For the text-containing cell, return its midpoint in [x, y] coordinate format. 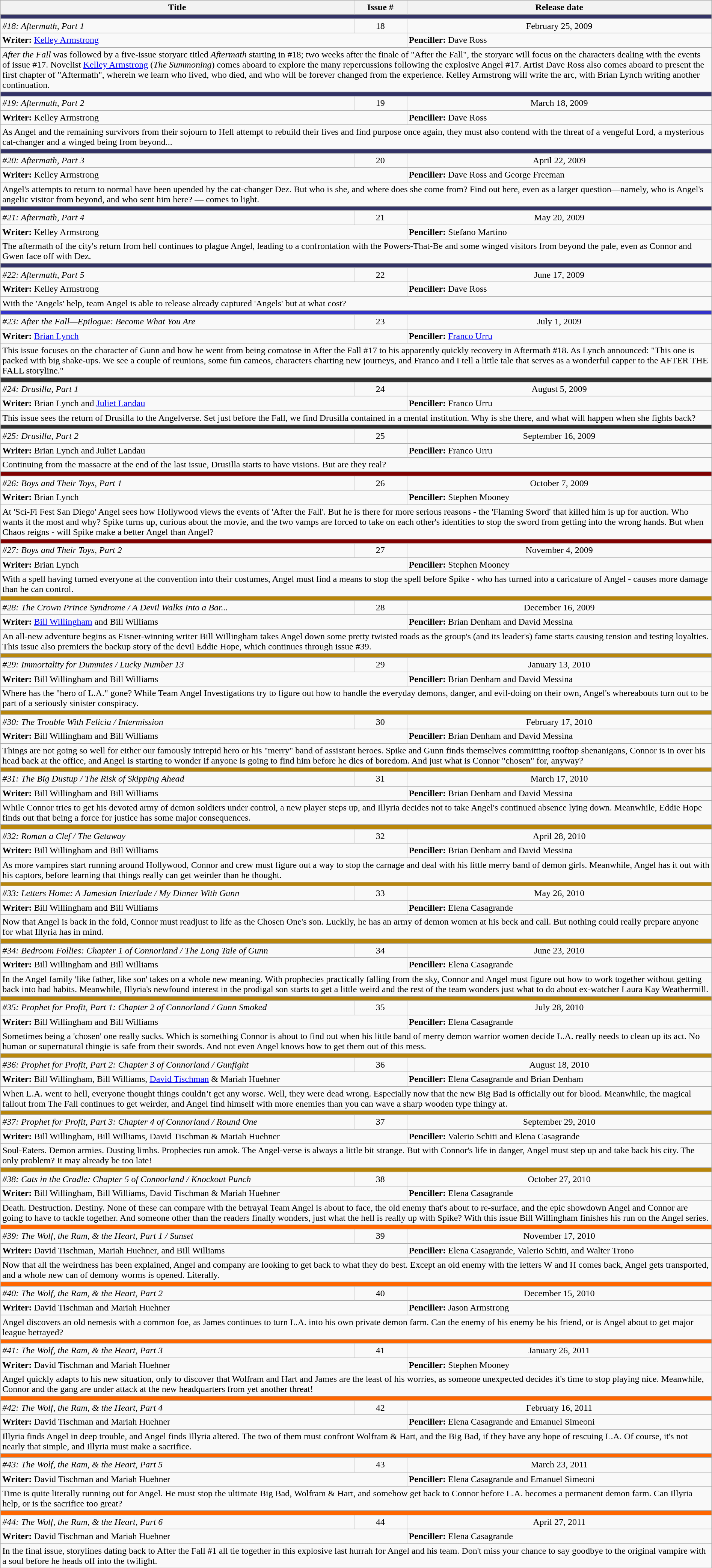
Writer: David Tischman, Mariah Huehner, and Bill Williams [204, 1250]
#33: Letters Home: A Jamesian Interlude / My Dinner With Gunn [177, 893]
43 [381, 1465]
#40: The Wolf, the Ram, & the Heart, Part 2 [177, 1293]
Penciller: Elena Casagrande, Valerio Schiti, and Walter Trono [559, 1250]
29 [381, 665]
June 23, 2010 [559, 950]
27 [381, 550]
44 [381, 1522]
20 [381, 160]
February 16, 2011 [559, 1408]
#42: The Wolf, the Ram, & the Heart, Part 4 [177, 1408]
Issue # [381, 8]
21 [381, 218]
#25: Drusilla, Part 2 [177, 436]
#37: Prophet for Profit, Part 3: Chapter 4 of Connorland / Round One [177, 1122]
September 29, 2010 [559, 1122]
August 5, 2009 [559, 389]
#41: The Wolf, the Ram, & the Heart, Part 3 [177, 1351]
November 4, 2009 [559, 550]
#29: Immortality for Dummies / Lucky Number 13 [177, 665]
#28: The Crown Prince Syndrome / A Devil Walks Into a Bar... [177, 607]
February 17, 2010 [559, 722]
30 [381, 722]
#22: Aftermath, Part 5 [177, 275]
March 17, 2010 [559, 779]
22 [381, 275]
November 17, 2010 [559, 1236]
May 20, 2009 [559, 218]
August 18, 2010 [559, 1065]
31 [381, 779]
38 [381, 1179]
35 [381, 1008]
Penciller: Jason Armstrong [559, 1307]
#20: Aftermath, Part 3 [177, 160]
28 [381, 607]
19 [381, 103]
#24: Drusilla, Part 1 [177, 389]
January 13, 2010 [559, 665]
#36: Prophet for Profit, Part 2: Chapter 3 of Connorland / Gunfight [177, 1065]
#27: Boys and Their Toys, Part 2 [177, 550]
April 22, 2009 [559, 160]
December 15, 2010 [559, 1293]
February 25, 2009 [559, 26]
#43: The Wolf, the Ram, & the Heart, Part 5 [177, 1465]
41 [381, 1351]
#38: Cats in the Cradle: Chapter 5 of Connorland / Knockout Punch [177, 1179]
#32: Roman a Clef / The Getaway [177, 836]
#18: Aftermath, Part 1 [177, 26]
#35: Prophet for Profit, Part 1: Chapter 2 of Connorland / Gunn Smoked [177, 1008]
#30: The Trouble With Felicia / Intermission [177, 722]
October 7, 2009 [559, 483]
September 16, 2009 [559, 436]
37 [381, 1122]
Penciller: Valerio Schiti and Elena Casagrande [559, 1136]
#31: The Big Dustup / The Risk of Skipping Ahead [177, 779]
#39: The Wolf, the Ram, & the Heart, Part 1 / Sunset [177, 1236]
40 [381, 1293]
October 27, 2010 [559, 1179]
26 [381, 483]
36 [381, 1065]
July 1, 2009 [559, 322]
April 27, 2011 [559, 1522]
#23: After the Fall—Epilogue: Become What You Are [177, 322]
#34: Bedroom Follies: Chapter 1 of Connorland / The Long Tale of Gunn [177, 950]
24 [381, 389]
#44: The Wolf, the Ram, & the Heart, Part 6 [177, 1522]
18 [381, 26]
39 [381, 1236]
July 28, 2010 [559, 1008]
34 [381, 950]
With the 'Angels' help, team Angel is able to release already captured 'Angels' but at what cost? [356, 303]
23 [381, 322]
Release date [559, 8]
#21: Aftermath, Part 4 [177, 218]
March 18, 2009 [559, 103]
Penciller: Elena Casagrande and Brian Denham [559, 1079]
December 16, 2009 [559, 607]
May 26, 2010 [559, 893]
March 23, 2011 [559, 1465]
June 17, 2009 [559, 275]
33 [381, 893]
January 26, 2011 [559, 1351]
Penciller: Stefano Martino [559, 232]
#26: Boys and Their Toys, Part 1 [177, 483]
Penciller: Dave Ross and George Freeman [559, 175]
32 [381, 836]
42 [381, 1408]
25 [381, 436]
April 28, 2010 [559, 836]
Continuing from the massacre at the end of the last issue, Drusilla starts to have visions. But are they real? [356, 465]
Title [177, 8]
#19: Aftermath, Part 2 [177, 103]
